Locate the cell with the specified text and output its (x, y) center coordinate. 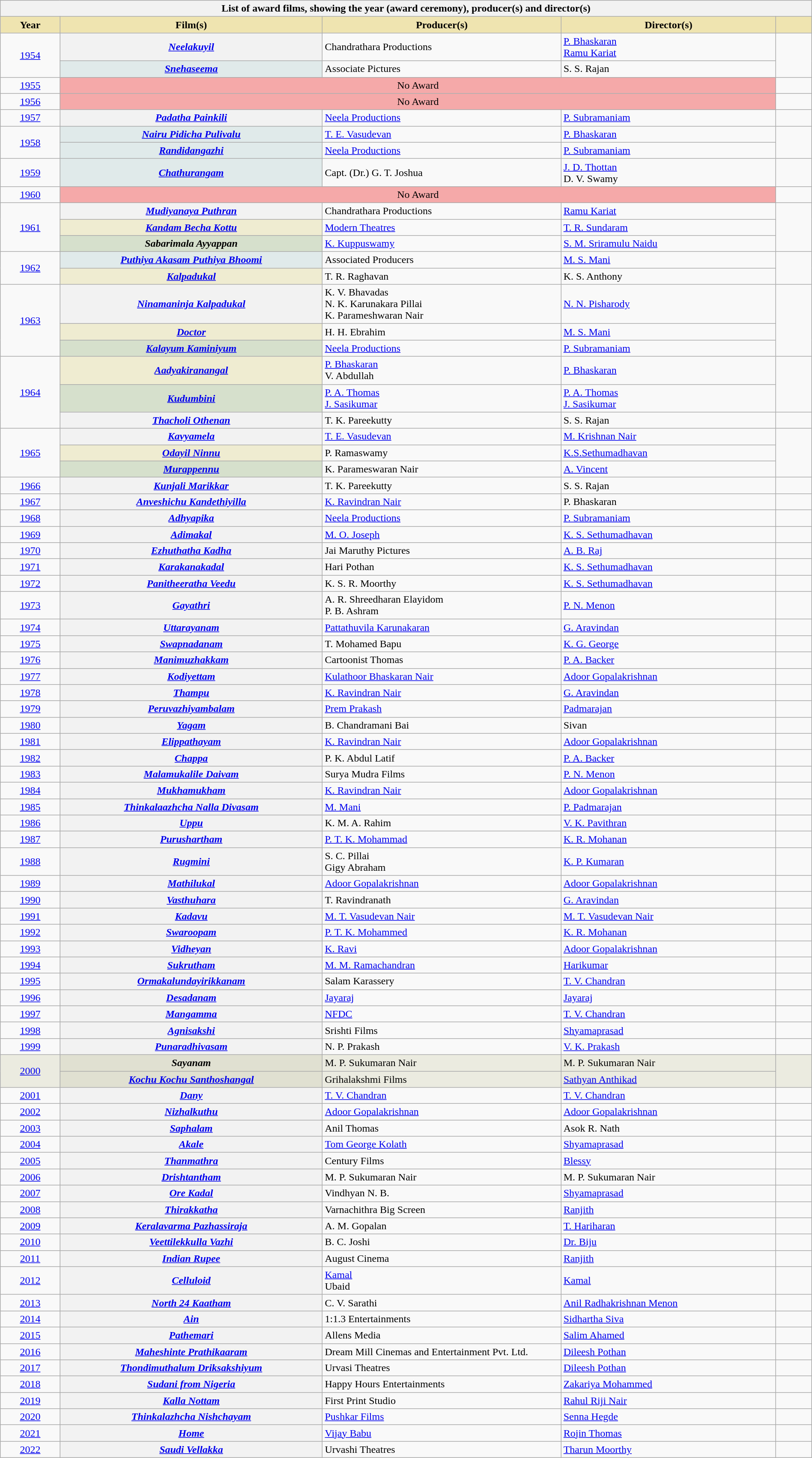
M. M. Ramachandran (442, 965)
1970 (30, 551)
2022 (30, 1449)
Kunjali Marikkar (191, 485)
P. Ramaswamy (442, 453)
Uppu (191, 823)
Kalpadukal (191, 276)
N. P. Prakash (442, 1046)
S. M. Sriramulu Naidu (668, 244)
Sivan (668, 725)
K. Parameswaran Nair (442, 469)
1990 (30, 900)
M. Krishnan Nair (668, 436)
August Cinema (442, 1258)
Anil Radhakrishnan Menon (668, 1303)
1954 (30, 55)
2012 (30, 1281)
1967 (30, 502)
Kandam Becha Kottu (191, 227)
Vasthuhara (191, 900)
1973 (30, 606)
1983 (30, 774)
2015 (30, 1335)
Thacholi Othenan (191, 420)
1964 (30, 392)
Thinkalaazhcha Nalla Divasam (191, 807)
Punaradhivasam (191, 1046)
Thampu (191, 693)
1976 (30, 660)
2019 (30, 1401)
1962 (30, 268)
2001 (30, 1096)
1971 (30, 567)
T. Hariharan (668, 1226)
Kalla Nottam (191, 1401)
2006 (30, 1177)
Thanmathra (191, 1161)
1981 (30, 741)
C. V. Sarathi (442, 1303)
Asok R. Nath (668, 1128)
Kavyamela (191, 436)
K. Kuppuswamy (442, 244)
P. BhaskaranRamu Kariat (668, 47)
Associated Producers (442, 260)
Pattathuvila Karunakaran (442, 627)
Sukrutham (191, 965)
2017 (30, 1368)
Grihalakshmi Films (442, 1079)
Varnachithra Big Screen (442, 1210)
1969 (30, 534)
A. B. Raj (668, 551)
2008 (30, 1210)
Film(s) (191, 25)
1982 (30, 758)
Salam Karassery (442, 981)
Desadanam (191, 998)
A. R. Shreedharan ElayidomP. B. Ashram (442, 606)
Mudiyanaya Puthran (191, 211)
H. H. Ebrahim (442, 332)
Chathurangam (191, 172)
Modern Theatres (442, 227)
T. Ravindranath (442, 900)
Year (30, 25)
Hari Pothan (442, 567)
Ormakalundayirikkanam (191, 981)
Mathilukal (191, 884)
Thirakkatha (191, 1210)
Anil Thomas (442, 1128)
Maheshinte Prathikaaram (191, 1351)
Kodiyettam (191, 676)
First Print Studio (442, 1401)
Blessy (668, 1161)
1956 (30, 102)
Zakariya Mohammed (668, 1384)
K. S. Anthony (668, 276)
2004 (30, 1144)
Tom George Kolath (442, 1144)
Sidhartha Siva (668, 1319)
Dr. Biju (668, 1242)
Vindhyan N. B. (442, 1193)
2011 (30, 1258)
1986 (30, 823)
Harikumar (668, 965)
1996 (30, 998)
Jai Maruthy Pictures (442, 551)
2020 (30, 1417)
1:1.3 Entertainments (442, 1319)
Vijay Babu (442, 1433)
Adhyapika (191, 518)
2021 (30, 1433)
Surya Mudra Films (442, 774)
Kochu Kochu Santhoshangal (191, 1079)
K. G. George (668, 644)
Srishti Films (442, 1030)
Puthiya Akasam Puthiya Bhoomi (191, 260)
K. M. A. Rahim (442, 823)
B. C. Joshi (442, 1242)
V. K. Prakash (668, 1046)
Manimuzhakkam (191, 660)
2013 (30, 1303)
Thondimuthalum Driksakshiyum (191, 1368)
1984 (30, 790)
Indian Rupee (191, 1258)
1968 (30, 518)
1999 (30, 1046)
2002 (30, 1112)
2005 (30, 1161)
Uttarayanam (191, 627)
Saphalam (191, 1128)
2014 (30, 1319)
Director(s) (668, 25)
1963 (30, 320)
1959 (30, 172)
Urvashi Theatres (442, 1449)
Elippathayam (191, 741)
2003 (30, 1128)
Ore Kadal (191, 1193)
1972 (30, 583)
K. S. R. Moorthy (442, 583)
Sudani from Nigeria (191, 1384)
1998 (30, 1030)
P. Padmarajan (668, 807)
2000 (30, 1071)
Vidheyan (191, 949)
K. V. BhavadasN. K. Karunakara PillaiK. Parameshwaran Nair (442, 304)
Pushkar Films (442, 1417)
Rojin Thomas (668, 1433)
1978 (30, 693)
Senna Hegde (668, 1417)
Gayathri (191, 606)
T. Mohamed Bapu (442, 644)
Doctor (191, 332)
Kudumbini (191, 398)
Kulathoor Bhaskaran Nair (442, 676)
T. R. Raghavan (442, 276)
K. P. Kumaran (668, 862)
Capt. (Dr.) G. T. Joshua (442, 172)
Home (191, 1433)
Chappa (191, 758)
1975 (30, 644)
Mukhamukham (191, 790)
Drishtantham (191, 1177)
Randidangazhi (191, 150)
Sathyan Anthikad (668, 1079)
1955 (30, 85)
Associate Pictures (442, 69)
Aadyakiranangal (191, 370)
Pathemari (191, 1335)
Rugmini (191, 862)
1989 (30, 884)
M. O. Joseph (442, 534)
Murappennu (191, 469)
Sabarimala Ayyappan (191, 244)
Kadavu (191, 916)
1988 (30, 862)
Celluloid (191, 1281)
Padatha Painkili (191, 118)
1958 (30, 142)
1985 (30, 807)
Karakanakadal (191, 567)
Keralavarma Pazhassiraja (191, 1226)
1966 (30, 485)
1979 (30, 709)
Ezhuthatha Kadha (191, 551)
2018 (30, 1384)
Kalayum Kaminiyum (191, 348)
Century Films (442, 1161)
Ain (191, 1319)
1991 (30, 916)
J. D. ThottanD. V. Swamy (668, 172)
Peruvazhiyambalam (191, 709)
1965 (30, 453)
P. K. Abdul Latif (442, 758)
1960 (30, 194)
Producer(s) (442, 25)
P. T. K. Mohammad (442, 840)
Cartoonist Thomas (442, 660)
2010 (30, 1242)
Odayil Ninnu (191, 453)
K.S.Sethumadhavan (668, 453)
2007 (30, 1193)
1993 (30, 949)
Agnisakshi (191, 1030)
Nairu Pidicha Pulivalu (191, 134)
K. Ravi (442, 949)
1987 (30, 840)
Yagam (191, 725)
2009 (30, 1226)
Swapnadanam (191, 644)
NFDC (442, 1014)
Neelakuyil (191, 47)
1957 (30, 118)
B. Chandramani Bai (442, 725)
Urvasi Theatres (442, 1368)
1997 (30, 1014)
1961 (30, 227)
V. K. Pavithran (668, 823)
P. BhaskaranV. Abdullah (442, 370)
Padmarajan (668, 709)
Adimakal (191, 534)
Allens Media (442, 1335)
Salim Ahamed (668, 1335)
KamalUbaid (442, 1281)
Purushartham (191, 840)
1977 (30, 676)
Panitheeratha Veedu (191, 583)
Saudi Vellakka (191, 1449)
Snehaseema (191, 69)
Rahul Riji Nair (668, 1401)
Anveshichu Kandethiyilla (191, 502)
List of award films, showing the year (award ceremony), producer(s) and director(s) (406, 9)
Akale (191, 1144)
T. R. Sundaram (668, 227)
Swaroopam (191, 932)
Malamukalile Daivam (191, 774)
N. N. Pisharody (668, 304)
1995 (30, 981)
2016 (30, 1351)
Ninamaninja Kalpadukal (191, 304)
A. Vincent (668, 469)
Veettilekkulla Vazhi (191, 1242)
A. M. Gopalan (442, 1226)
Sayanam (191, 1063)
P. T. K. Mohammed (442, 932)
Tharun Moorthy (668, 1449)
Kamal (668, 1281)
Prem Prakash (442, 709)
1992 (30, 932)
1994 (30, 965)
Dream Mill Cinemas and Entertainment Pvt. Ltd. (442, 1351)
S. C. PillaiGigy Abraham (442, 862)
M. Mani (442, 807)
Mangamma (191, 1014)
Thinkalazhcha Nishchayam (191, 1417)
1974 (30, 627)
North 24 Kaatham (191, 1303)
1980 (30, 725)
Ramu Kariat (668, 211)
Happy Hours Entertainments (442, 1384)
Dany (191, 1096)
Nizhalkuthu (191, 1112)
